Locate the cell with the specified text and output its [x, y] center coordinate. 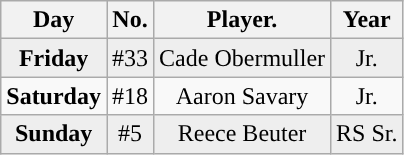
Aaron Savary [242, 96]
Saturday [54, 96]
Year [367, 20]
Player. [242, 20]
Reece Beuter [242, 134]
Cade Obermuller [242, 58]
Friday [54, 58]
Day [54, 20]
No. [130, 20]
#5 [130, 134]
Sunday [54, 134]
#18 [130, 96]
RS Sr. [367, 134]
#33 [130, 58]
